Determine the (X, Y) coordinate at the center of the cell enclosing the given text.  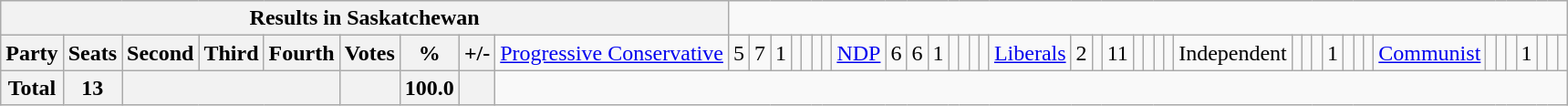
Third (232, 53)
Independent (1233, 53)
Votes (369, 53)
Seats (92, 53)
13 (92, 88)
% (429, 53)
NDP (859, 53)
2 (1082, 53)
Results in Saskatchewan (365, 18)
Communist (1430, 53)
5 (739, 53)
7 (759, 53)
Second (161, 53)
100.0 (429, 88)
Fourth (301, 53)
+/- (476, 53)
Progressive Conservative (612, 53)
Total (32, 88)
11 (1117, 53)
Liberals (1030, 53)
Party (32, 53)
